Scan for the cell matching the given text and deliver its (X, Y) coordinate at center. 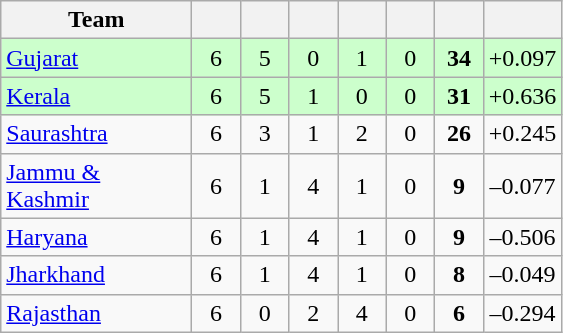
26 (460, 134)
Haryana (96, 237)
Jammu & Kashmir (96, 186)
31 (460, 96)
Gujarat (96, 58)
+0.636 (522, 96)
+0.245 (522, 134)
Team (96, 20)
3 (264, 134)
Rajasthan (96, 313)
34 (460, 58)
–0.506 (522, 237)
+0.097 (522, 58)
Kerala (96, 96)
–0.077 (522, 186)
8 (460, 275)
–0.294 (522, 313)
–0.049 (522, 275)
Saurashtra (96, 134)
Jharkhand (96, 275)
